Capture the cell that displays the provided text and extract its [x, y] central coordinate. 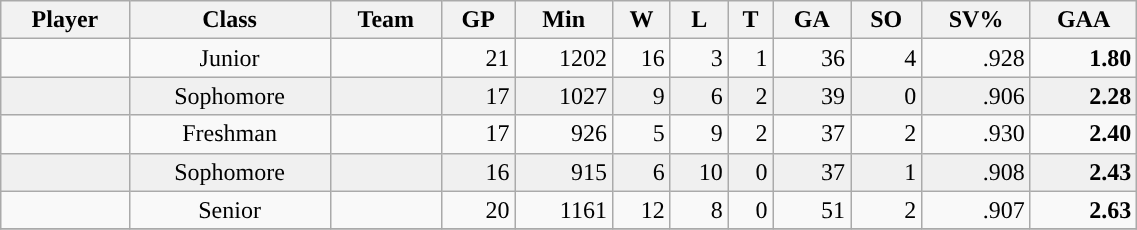
915 [564, 172]
.906 [976, 96]
Junior [230, 58]
.930 [976, 134]
39 [812, 96]
Team [386, 20]
2.43 [1083, 172]
Class [230, 20]
1161 [564, 210]
.928 [976, 58]
5 [641, 134]
12 [641, 210]
SO [886, 20]
SV% [976, 20]
2.40 [1083, 134]
2.28 [1083, 96]
W [641, 20]
3 [699, 58]
926 [564, 134]
1.80 [1083, 58]
Player [65, 20]
20 [478, 210]
Senior [230, 210]
L [699, 20]
GP [478, 20]
GAA [1083, 20]
21 [478, 58]
10 [699, 172]
T [750, 20]
51 [812, 210]
Min [564, 20]
.907 [976, 210]
Freshman [230, 134]
1027 [564, 96]
GA [812, 20]
.908 [976, 172]
2.63 [1083, 210]
1202 [564, 58]
36 [812, 58]
8 [699, 210]
4 [886, 58]
